Provide the [x, y] coordinate of the cell's center where the given text is located.  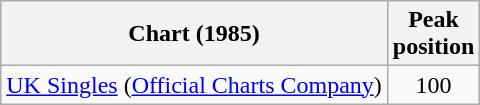
Chart (1985) [194, 34]
100 [433, 85]
Peakposition [433, 34]
UK Singles (Official Charts Company) [194, 85]
